From the cell containing the given text, extract its center point as [x, y] coordinate. 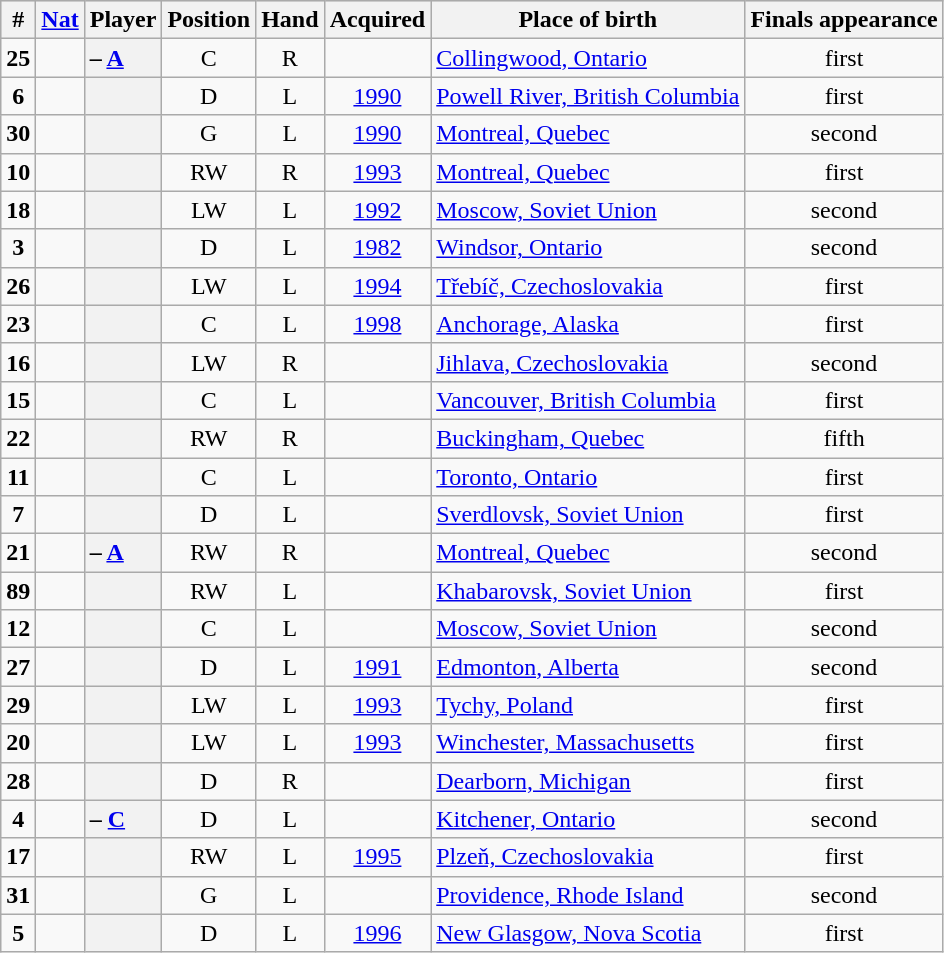
Edmonton, Alberta [588, 667]
Powell River, British Columbia [588, 96]
# [18, 20]
1991 [378, 667]
Khabarovsk, Soviet Union [588, 591]
Windsor, Ontario [588, 248]
18 [18, 210]
29 [18, 705]
1998 [378, 324]
20 [18, 743]
New Glasgow, Nova Scotia [588, 933]
16 [18, 362]
Dearborn, Michigan [588, 781]
Acquired [378, 20]
11 [18, 477]
Vancouver, British Columbia [588, 400]
12 [18, 629]
30 [18, 134]
fifth [844, 438]
Winchester, Massachusetts [588, 743]
21 [18, 553]
10 [18, 172]
Buckingham, Quebec [588, 438]
Player [123, 20]
1995 [378, 857]
23 [18, 324]
1992 [378, 210]
Sverdlovsk, Soviet Union [588, 515]
Nat [60, 20]
6 [18, 96]
25 [18, 58]
27 [18, 667]
5 [18, 933]
– C [123, 819]
4 [18, 819]
Collingwood, Ontario [588, 58]
3 [18, 248]
Jihlava, Czechoslovakia [588, 362]
1996 [378, 933]
89 [18, 591]
Kitchener, Ontario [588, 819]
Place of birth [588, 20]
Toronto, Ontario [588, 477]
Tychy, Poland [588, 705]
22 [18, 438]
1994 [378, 286]
Position [209, 20]
Providence, Rhode Island [588, 895]
Třebíč, Czechoslovakia [588, 286]
7 [18, 515]
31 [18, 895]
Plzeň, Czechoslovakia [588, 857]
Hand [290, 20]
17 [18, 857]
Anchorage, Alaska [588, 324]
Finals appearance [844, 20]
1982 [378, 248]
28 [18, 781]
15 [18, 400]
26 [18, 286]
